Output the (X, Y) coordinate of the center of the cell containing the given text.  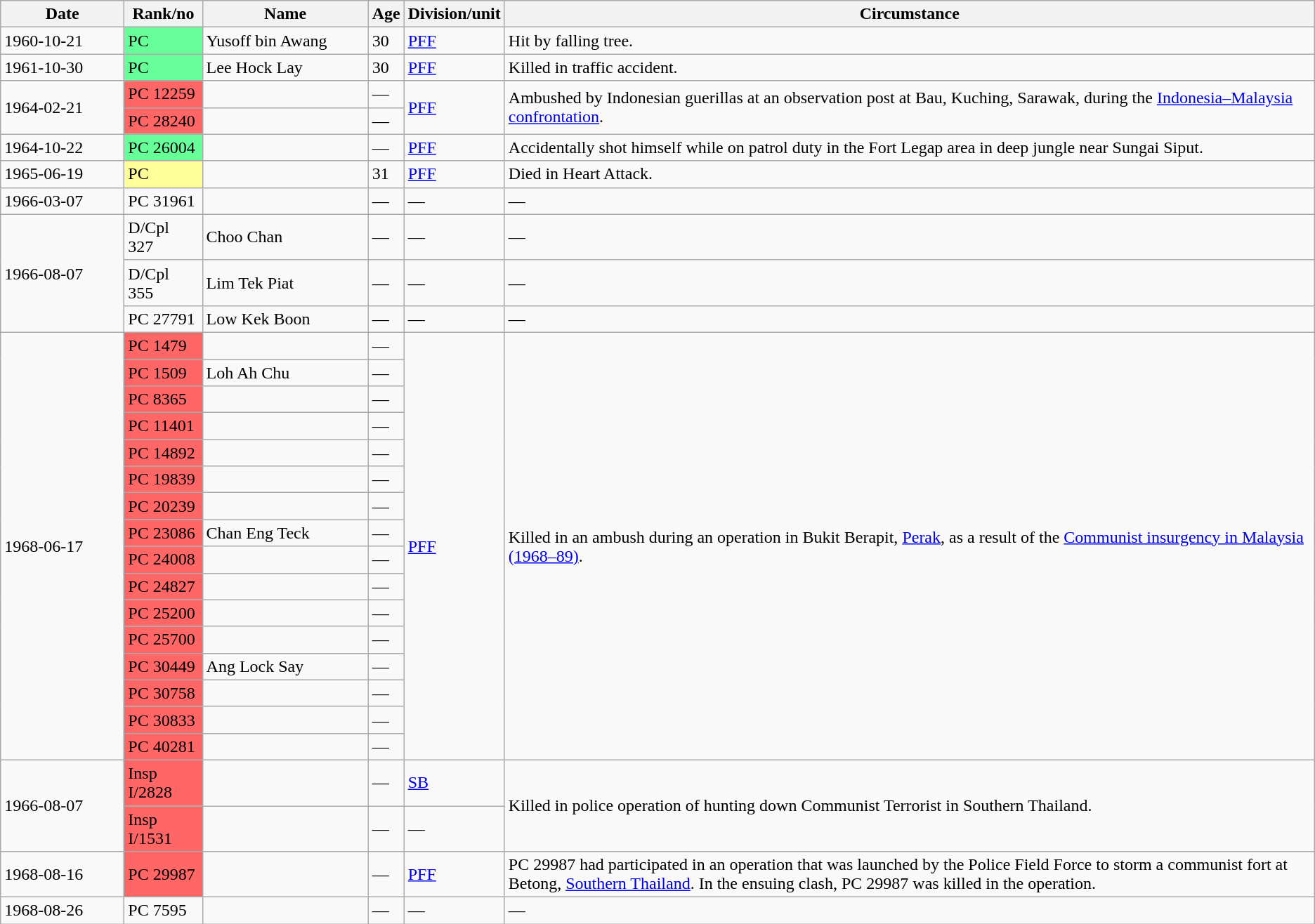
Choo Chan (285, 237)
Rank/no (163, 14)
PC 23086 (163, 533)
PC 28240 (163, 121)
PC 1509 (163, 373)
1968-08-26 (63, 911)
1968-08-16 (63, 875)
1965-06-19 (63, 174)
PC 14892 (163, 453)
PC 25200 (163, 613)
1968-06-17 (63, 546)
D/Cpl 355 (163, 282)
Circumstance (909, 14)
PC 31961 (163, 201)
Low Kek Boon (285, 319)
Name (285, 14)
PC 25700 (163, 640)
PC 12259 (163, 94)
Ang Lock Say (285, 666)
PC 30833 (163, 720)
Lim Tek Piat (285, 282)
PC 19839 (163, 480)
PC 30449 (163, 666)
Age (386, 14)
PC 20239 (163, 506)
PC 8365 (163, 400)
1960-10-21 (63, 41)
PC 27791 (163, 319)
Yusoff bin Awang (285, 41)
PC 1479 (163, 345)
Insp I/2828 (163, 782)
Died in Heart Attack. (909, 174)
PC 7595 (163, 911)
Division/unit (454, 14)
Killed in traffic accident. (909, 67)
Killed in police operation of hunting down Communist Terrorist in Southern Thailand. (909, 805)
Date (63, 14)
D/Cpl 327 (163, 237)
1961-10-30 (63, 67)
31 (386, 174)
Accidentally shot himself while on patrol duty in the Fort Legap area in deep jungle near Sungai Siput. (909, 147)
PC 40281 (163, 746)
SB (454, 782)
Lee Hock Lay (285, 67)
PC 24008 (163, 560)
Insp I/1531 (163, 829)
PC 30758 (163, 693)
PC 26004 (163, 147)
PC 29987 (163, 875)
PC 11401 (163, 426)
1966-03-07 (63, 201)
Hit by falling tree. (909, 41)
Ambushed by Indonesian guerillas at an observation post at Bau, Kuching, Sarawak, during the Indonesia–Malaysia confrontation. (909, 107)
Chan Eng Teck (285, 533)
Killed in an ambush during an operation in Bukit Berapit, Perak, as a result of the Communist insurgency in Malaysia (1968–89). (909, 546)
1964-10-22 (63, 147)
Loh Ah Chu (285, 373)
1964-02-21 (63, 107)
PC 24827 (163, 586)
